Scan for the cell matching the given text and deliver its (x, y) coordinate at center. 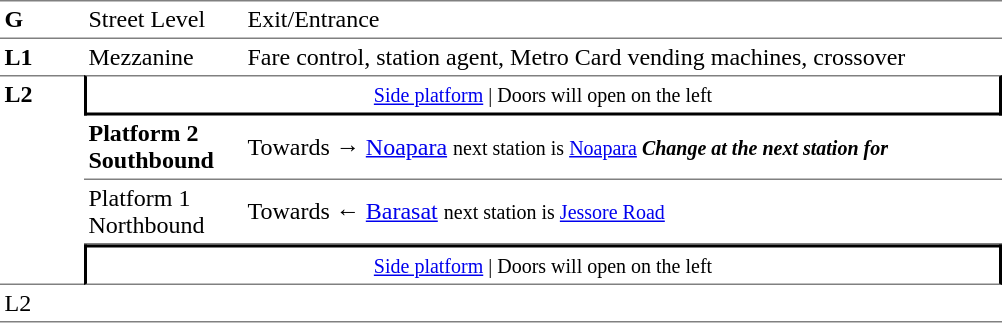
Platform 2Southbound (164, 148)
Platform 1Northbound (164, 212)
Towards → Noapara next station is Noapara Change at the next station for (622, 148)
L1 (42, 57)
Fare control, station agent, Metro Card vending machines, crossover (622, 57)
G (42, 20)
Exit/Entrance (622, 20)
Mezzanine (164, 57)
Towards ← Barasat next station is Jessore Road (622, 212)
Street Level (164, 20)
